Find where the given text appears and provide that cell's center as [X, Y] coordinate. 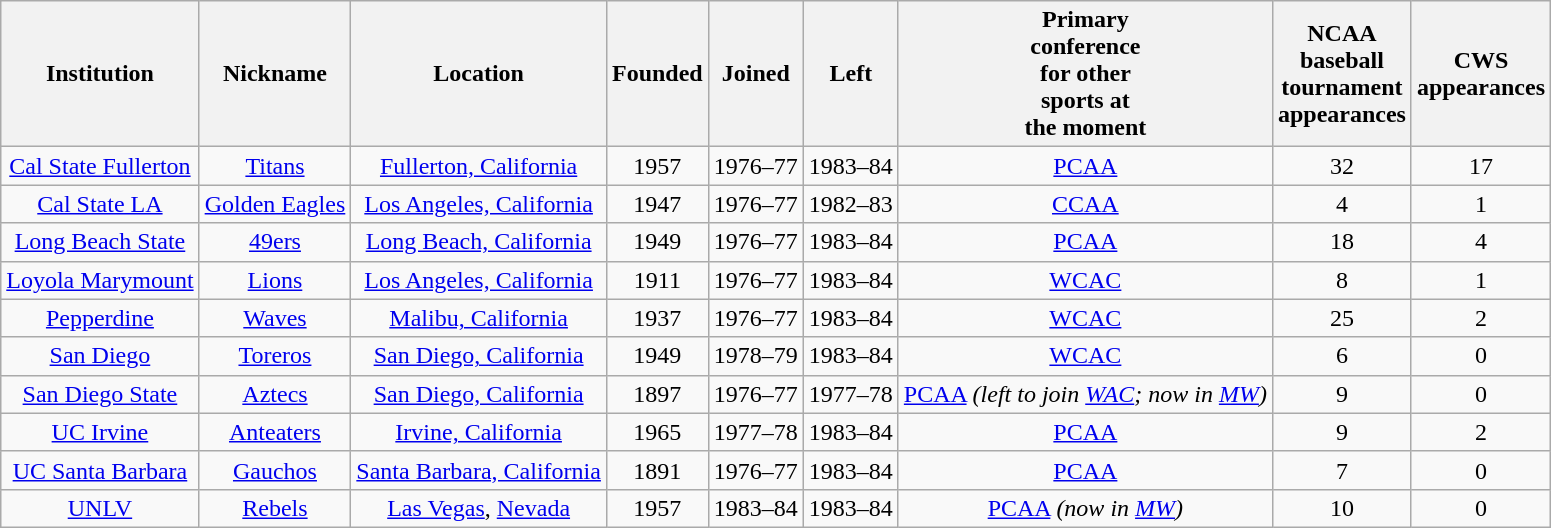
Waves [275, 318]
PCAA (now in MW) [1085, 508]
CCAA [1085, 204]
17 [1480, 166]
PCAA (left to join WAC; now in MW) [1085, 394]
Irvine, California [479, 432]
Location [479, 74]
Gauchos [275, 470]
Aztecs [275, 394]
Santa Barbara, California [479, 470]
Titans [275, 166]
1947 [657, 204]
6 [1342, 356]
UC Irvine [100, 432]
Toreros [275, 356]
Golden Eagles [275, 204]
Rebels [275, 508]
1897 [657, 394]
UNLV [100, 508]
Lions [275, 280]
Malibu, California [479, 318]
7 [1342, 470]
UC Santa Barbara [100, 470]
Joined [756, 74]
Cal State LA [100, 204]
1891 [657, 470]
49ers [275, 242]
25 [1342, 318]
Long Beach, California [479, 242]
Nickname [275, 74]
18 [1342, 242]
Institution [100, 74]
Fullerton, California [479, 166]
Pepperdine [100, 318]
San Diego State [100, 394]
1982–83 [850, 204]
1978–79 [756, 356]
Las Vegas, Nevada [479, 508]
Cal State Fullerton [100, 166]
CWSappearances [1480, 74]
1937 [657, 318]
San Diego [100, 356]
NCAAbaseballtournamentappearances [1342, 74]
Loyola Marymount [100, 280]
Long Beach State [100, 242]
Primaryconferencefor othersports atthe moment [1085, 74]
8 [1342, 280]
1965 [657, 432]
32 [1342, 166]
10 [1342, 508]
Left [850, 74]
Anteaters [275, 432]
Founded [657, 74]
1911 [657, 280]
